Output the (x, y) coordinate of the center of the cell containing the given text.  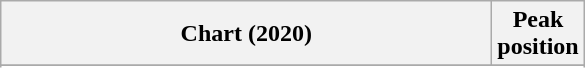
Chart (2020) (246, 34)
Peakposition (538, 34)
